Find where the given text appears and provide that cell's center as (x, y) coordinate. 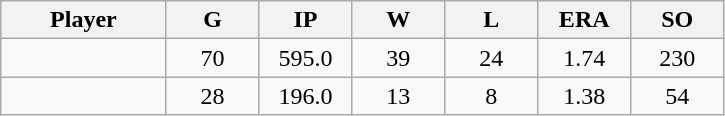
SO (678, 20)
595.0 (306, 58)
230 (678, 58)
28 (212, 96)
G (212, 20)
1.74 (584, 58)
39 (398, 58)
8 (492, 96)
1.38 (584, 96)
196.0 (306, 96)
54 (678, 96)
ERA (584, 20)
L (492, 20)
Player (84, 20)
13 (398, 96)
24 (492, 58)
70 (212, 58)
W (398, 20)
IP (306, 20)
